Return the [X, Y] coordinate for the center point of the cell that contains the specified text.  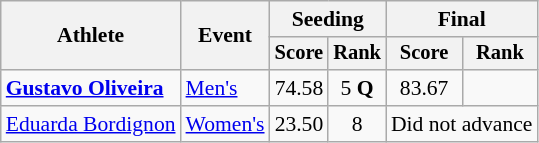
Women's [226, 124]
Event [226, 36]
Seeding [328, 19]
Did not advance [462, 124]
Athlete [91, 36]
Gustavo Oliveira [91, 88]
Eduarda Bordignon [91, 124]
5 Q [357, 88]
Men's [226, 88]
Final [462, 19]
74.58 [300, 88]
23.50 [300, 124]
83.67 [424, 88]
8 [357, 124]
